Determine the (x, y) coordinate at the center of the cell enclosing the given text.  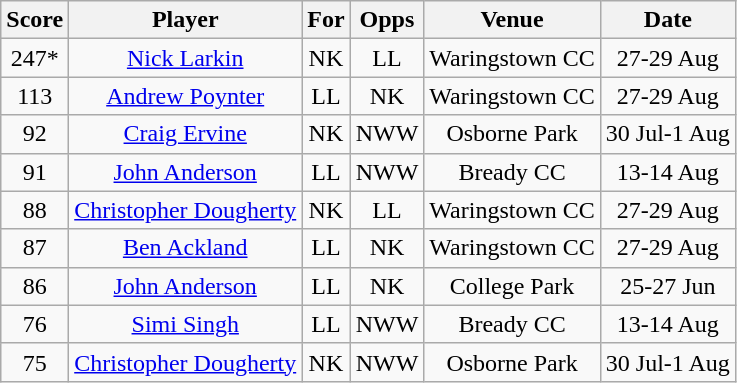
76 (35, 324)
Score (35, 20)
Craig Ervine (186, 134)
Simi Singh (186, 324)
87 (35, 248)
Player (186, 20)
75 (35, 362)
Nick Larkin (186, 58)
Opps (387, 20)
For (326, 20)
25-27 Jun (668, 286)
Date (668, 20)
92 (35, 134)
Andrew Poynter (186, 96)
113 (35, 96)
88 (35, 210)
Venue (512, 20)
Ben Ackland (186, 248)
86 (35, 286)
91 (35, 172)
247* (35, 58)
College Park (512, 286)
